Extract the (X, Y) coordinate from the center of the cell holding the provided text.  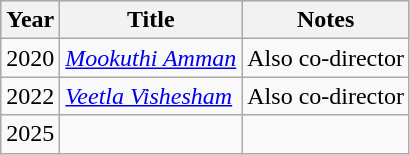
Title (151, 20)
2025 (30, 134)
Notes (326, 20)
2022 (30, 96)
Year (30, 20)
Veetla Vishesham (151, 96)
Mookuthi Amman (151, 58)
2020 (30, 58)
